Determine the [x, y] coordinate at the center of the cell enclosing the given text.  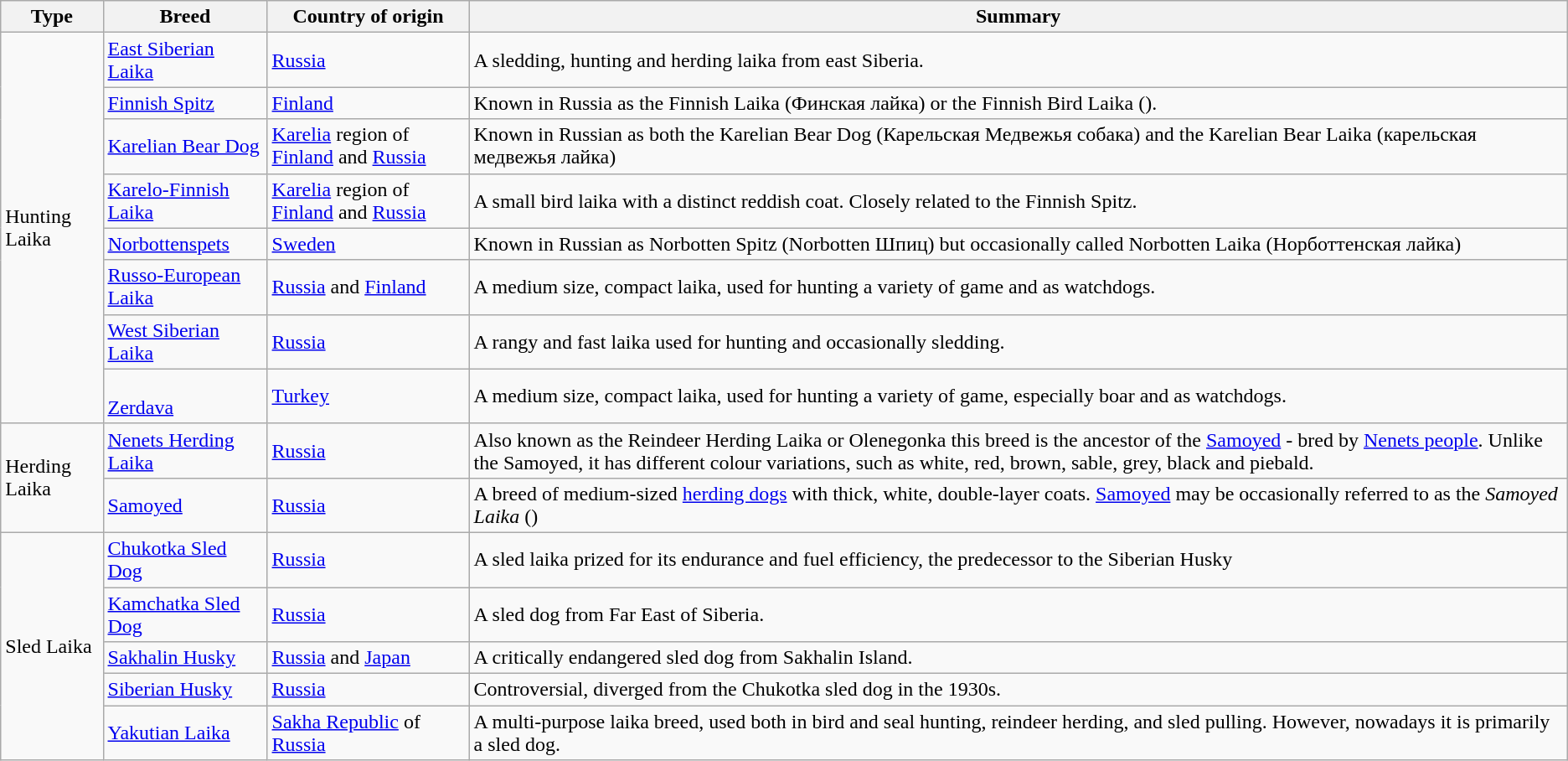
Russo-European Laika [185, 287]
Karelian Bear Dog [185, 146]
Karelo-Finnish Laika [185, 201]
Breed [185, 17]
Turkey [369, 396]
A rangy and fast laika used for hunting and occasionally sledding. [1019, 342]
Zerdava [185, 396]
East Siberian Laika [185, 60]
Finnish Spitz [185, 103]
A breed of medium-sized herding dogs with thick, white, double-layer coats. Samoyed may be occasionally referred to as the Samoyed Laika () [1019, 505]
Sled Laika [52, 645]
Known in Russia as the Finnish Laika (Финская лайка) or the Finnish Bird Laika (). [1019, 103]
Kamchatka Sled Dog [185, 613]
A sled dog from Far East of Siberia. [1019, 613]
Controversial, diverged from the Chukotka sled dog in the 1930s. [1019, 690]
A multi-purpose laika breed, used both in bird and seal hunting, reindeer herding, and sled pulling. However, nowadays it is primarily a sled dog. [1019, 733]
Herding Laika [52, 478]
Known in Russian as both the Karelian Bear Dog (Карельская Медвежья собака) and the Karelian Bear Laika (карельская медвежья лайка) [1019, 146]
Country of origin [369, 17]
A medium size, compact laika, used for hunting a variety of game, especially boar and as watchdogs. [1019, 396]
Yakutian Laika [185, 733]
Chukotka Sled Dog [185, 560]
Summary [1019, 17]
A critically endangered sled dog from Sakhalin Island. [1019, 658]
Sakhalin Husky [185, 658]
Russia and Japan [369, 658]
Nenets Herding Laika [185, 451]
A sled laika prized for its endurance and fuel efficiency, the predecessor to the Siberian Husky [1019, 560]
Russia and Finland [369, 287]
Type [52, 17]
Siberian Husky [185, 690]
Norbottenspets [185, 244]
Known in Russian as Norbotten Spitz (Norbotten Шпиц) but occasionally called Norbotten Laika (Норботтенская лайка) [1019, 244]
Sweden [369, 244]
Samoyed [185, 505]
West Siberian Laika [185, 342]
A medium size, compact laika, used for hunting a variety of game and as watchdogs. [1019, 287]
Finland [369, 103]
A small bird laika with a distinct reddish coat. Closely related to the Finnish Spitz. [1019, 201]
A sledding, hunting and herding laika from east Siberia. [1019, 60]
Hunting Laika [52, 228]
Sakha Republic of Russia [369, 733]
